Output the (X, Y) coordinate of the center of the cell containing the given text.  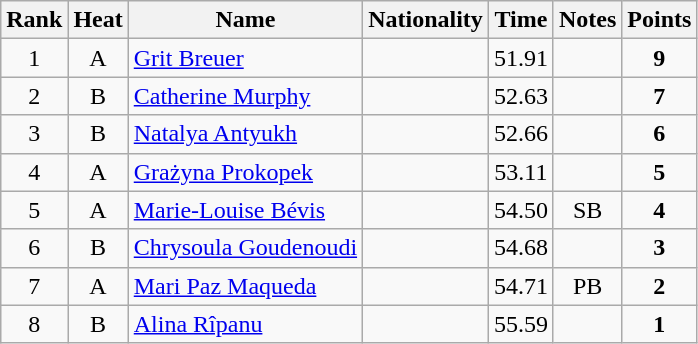
Chrysoula Goudenoudi (245, 248)
9 (660, 58)
Time (520, 20)
53.11 (520, 172)
54.71 (520, 286)
Catherine Murphy (245, 96)
54.68 (520, 248)
Heat (98, 20)
Rank (34, 20)
8 (34, 324)
51.91 (520, 58)
Mari Paz Maqueda (245, 286)
54.50 (520, 210)
Natalya Antyukh (245, 134)
Alina Rîpanu (245, 324)
PB (587, 286)
55.59 (520, 324)
Nationality (426, 20)
Marie-Louise Bévis (245, 210)
Notes (587, 20)
Points (660, 20)
Name (245, 20)
52.63 (520, 96)
Grażyna Prokopek (245, 172)
Grit Breuer (245, 58)
52.66 (520, 134)
SB (587, 210)
